Find where the given text appears and provide that cell's center as (X, Y) coordinate. 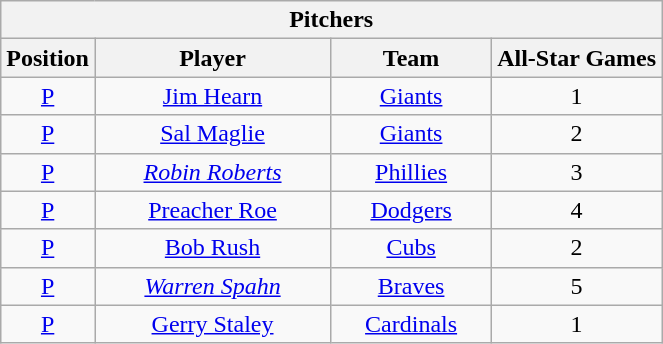
Braves (412, 286)
Dodgers (412, 210)
Cubs (412, 248)
Bob Rush (212, 248)
5 (577, 286)
Preacher Roe (212, 210)
Gerry Staley (212, 324)
Robin Roberts (212, 172)
Phillies (412, 172)
Player (212, 58)
Pitchers (332, 20)
3 (577, 172)
Cardinals (412, 324)
Team (412, 58)
Jim Hearn (212, 96)
All-Star Games (577, 58)
Sal Maglie (212, 134)
Position (48, 58)
Warren Spahn (212, 286)
4 (577, 210)
